Provide the [x, y] coordinate of the cell's center where the given text is located.  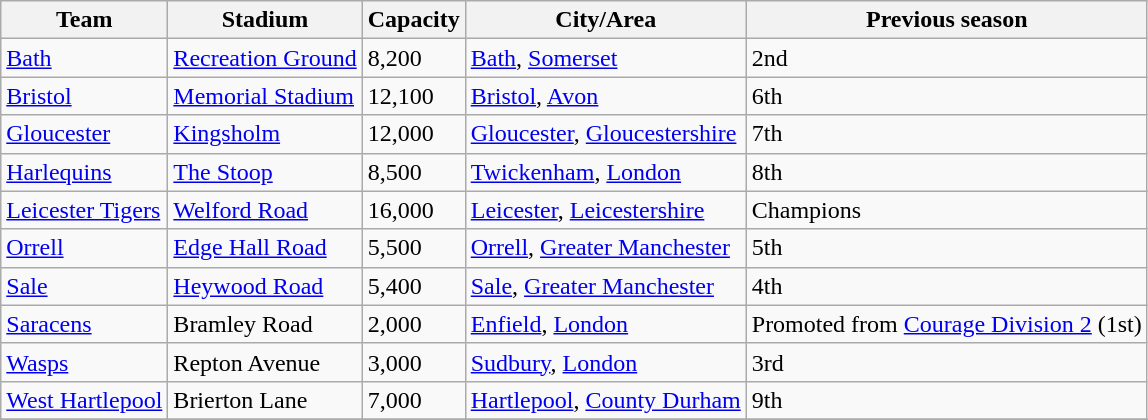
Brierton Lane [265, 400]
Capacity [414, 20]
Welford Road [265, 210]
Gloucester [84, 134]
Twickenham, London [606, 172]
2,000 [414, 324]
Bath [84, 58]
Enfield, London [606, 324]
Hartlepool, County Durham [606, 400]
Harlequins [84, 172]
6th [946, 96]
City/Area [606, 20]
3rd [946, 362]
Promoted from Courage Division 2 (1st) [946, 324]
Bramley Road [265, 324]
Bristol [84, 96]
Gloucester, Gloucestershire [606, 134]
Stadium [265, 20]
Orrell, Greater Manchester [606, 248]
12,000 [414, 134]
Edge Hall Road [265, 248]
Previous season [946, 20]
Sale [84, 286]
Leicester, Leicestershire [606, 210]
Sale, Greater Manchester [606, 286]
The Stoop [265, 172]
Sudbury, London [606, 362]
5,500 [414, 248]
2nd [946, 58]
Heywood Road [265, 286]
5,400 [414, 286]
Team [84, 20]
Leicester Tigers [84, 210]
Bath, Somerset [606, 58]
Orrell [84, 248]
12,100 [414, 96]
8th [946, 172]
Champions [946, 210]
8,200 [414, 58]
16,000 [414, 210]
7th [946, 134]
3,000 [414, 362]
West Hartlepool [84, 400]
Saracens [84, 324]
Memorial Stadium [265, 96]
Repton Avenue [265, 362]
Kingsholm [265, 134]
4th [946, 286]
Wasps [84, 362]
5th [946, 248]
7,000 [414, 400]
Bristol, Avon [606, 96]
Recreation Ground [265, 58]
8,500 [414, 172]
9th [946, 400]
